Return the [x, y] coordinate for the center point of the cell that contains the specified text.  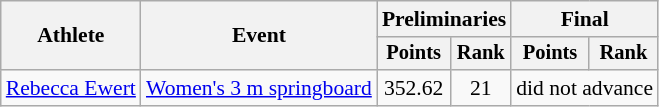
Preliminaries [444, 19]
21 [480, 88]
did not advance [584, 88]
Women's 3 m springboard [259, 88]
Event [259, 36]
Final [584, 19]
352.62 [414, 88]
Athlete [71, 36]
Rebecca Ewert [71, 88]
